Search for the cell housing the specified text and yield its (X, Y) center coordinate. 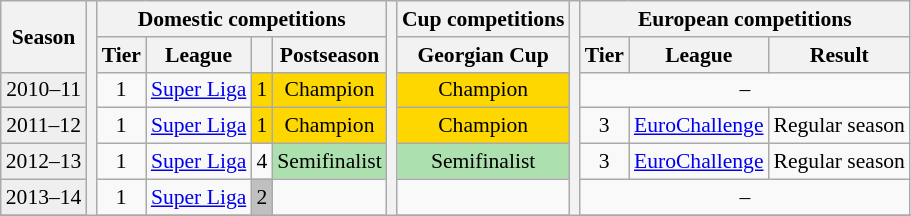
Season (44, 36)
2010–11 (44, 90)
Postseason (329, 55)
Cup competitions (484, 19)
Result (840, 55)
2 (262, 197)
Domestic competitions (242, 19)
2011–12 (44, 126)
4 (262, 162)
European competitions (745, 19)
Georgian Cup (484, 55)
2013–14 (44, 197)
2012–13 (44, 162)
